Return the (X, Y) coordinate for the center point of the cell that contains the specified text.  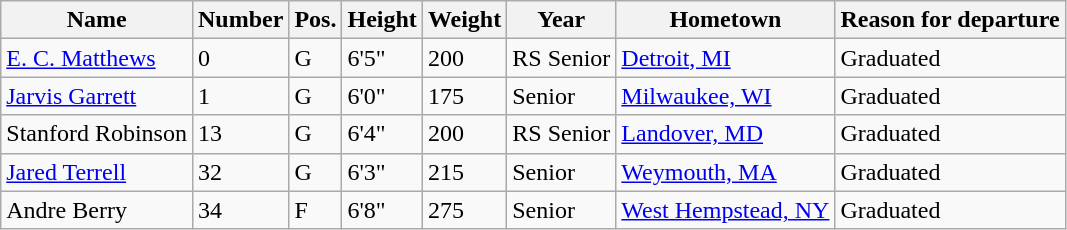
Landover, MD (726, 134)
Andre Berry (97, 210)
215 (464, 172)
Height (382, 20)
West Hempstead, NY (726, 210)
1 (240, 96)
6'3" (382, 172)
6'4" (382, 134)
Name (97, 20)
F (316, 210)
Year (562, 20)
6'5" (382, 58)
6'0" (382, 96)
34 (240, 210)
E. C. Matthews (97, 58)
32 (240, 172)
275 (464, 210)
Weight (464, 20)
0 (240, 58)
Milwaukee, WI (726, 96)
Hometown (726, 20)
175 (464, 96)
Jared Terrell (97, 172)
13 (240, 134)
Jarvis Garrett (97, 96)
6'8" (382, 210)
Reason for departure (950, 20)
Number (240, 20)
Detroit, MI (726, 58)
Pos. (316, 20)
Weymouth, MA (726, 172)
Stanford Robinson (97, 134)
